Return the (x, y) coordinate for the center point of the cell that contains the specified text.  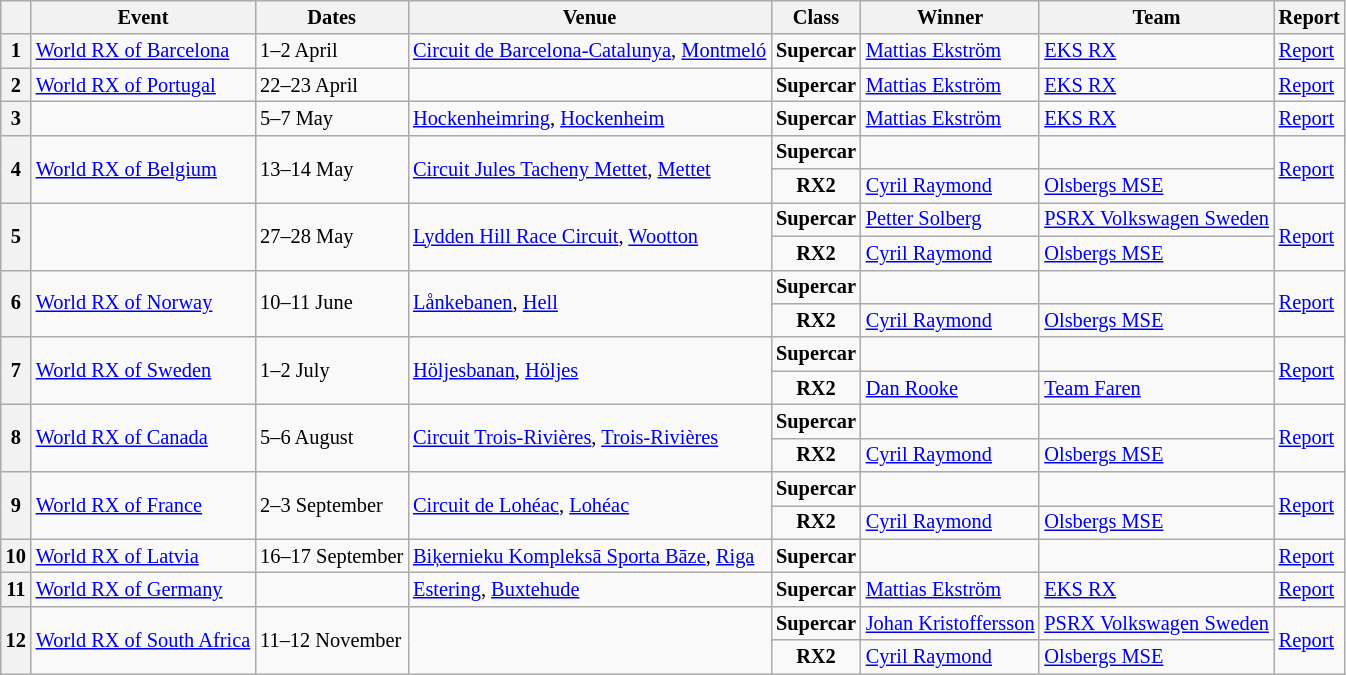
World RX of South Africa (143, 640)
10 (16, 556)
Circuit Trois-Rivières, Trois-Rivières (590, 438)
World RX of Germany (143, 589)
11 (16, 589)
22–23 April (332, 85)
7 (16, 370)
Petter Solberg (950, 219)
Team (1156, 17)
Lydden Hill Race Circuit, Wootton (590, 236)
16–17 September (332, 556)
5–6 August (332, 438)
1–2 July (332, 370)
Dan Rooke (950, 388)
Event (143, 17)
Johan Kristoffersson (950, 623)
Venue (590, 17)
13–14 May (332, 168)
Team Faren (1156, 388)
World RX of Canada (143, 438)
5–7 May (332, 118)
11–12 November (332, 640)
27–28 May (332, 236)
Estering, Buxtehude (590, 589)
World RX of Latvia (143, 556)
Class (816, 17)
8 (16, 438)
Circuit de Barcelona-Catalunya, Montmeló (590, 51)
6 (16, 304)
World RX of Barcelona (143, 51)
2 (16, 85)
Winner (950, 17)
Circuit de Lohéac, Lohéac (590, 506)
World RX of France (143, 506)
Circuit Jules Tacheny Mettet, Mettet (590, 168)
1–2 April (332, 51)
World RX of Portugal (143, 85)
4 (16, 168)
World RX of Belgium (143, 168)
Lånkebanen, Hell (590, 304)
12 (16, 640)
Biķernieku Kompleksā Sporta Bāze, Riga (590, 556)
1 (16, 51)
3 (16, 118)
Hockenheimring, Hockenheim (590, 118)
10–11 June (332, 304)
World RX of Norway (143, 304)
2–3 September (332, 506)
5 (16, 236)
Dates (332, 17)
Höljesbanan, Höljes (590, 370)
World RX of Sweden (143, 370)
9 (16, 506)
